Return (x, y) of the center of cell containing provided text 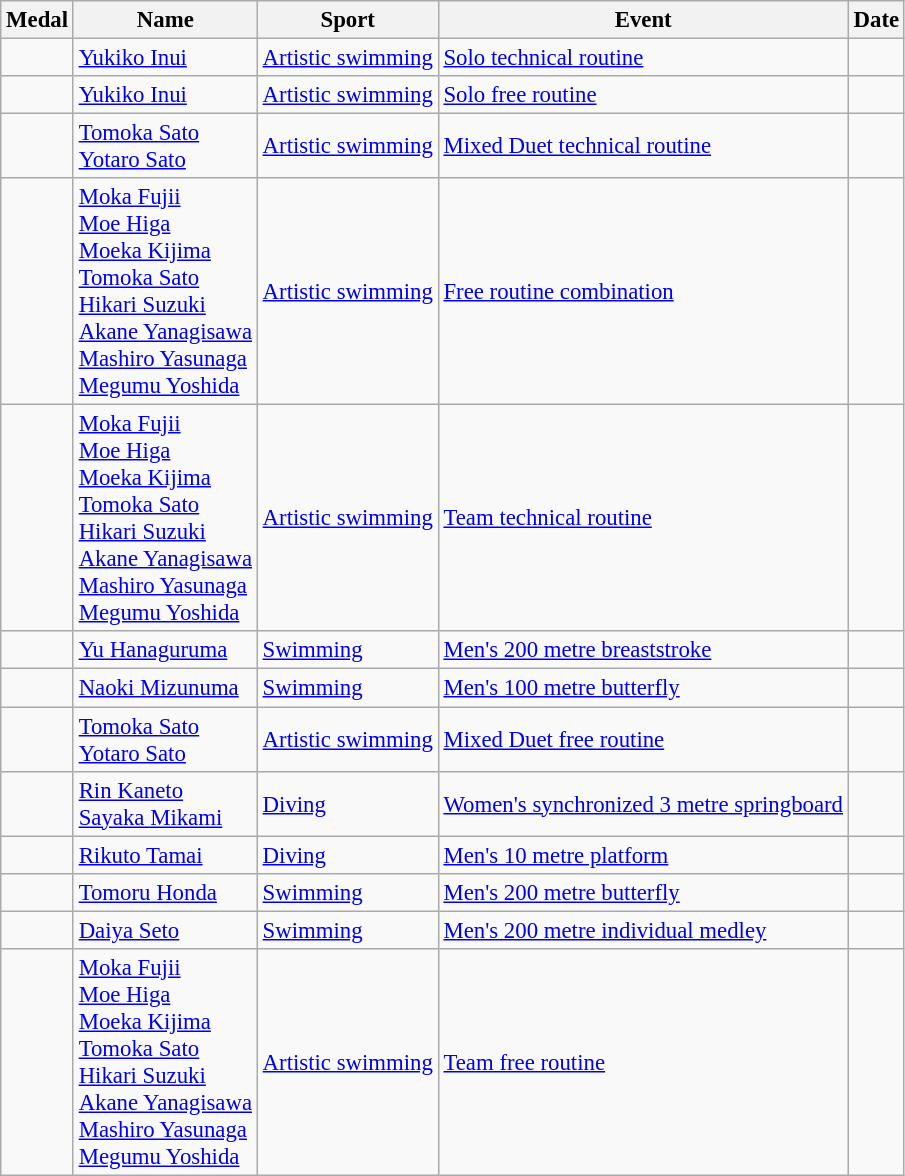
Mixed Duet free routine (643, 740)
Men's 10 metre platform (643, 855)
Name (165, 20)
Men's 200 metre individual medley (643, 930)
Naoki Mizunuma (165, 688)
Date (876, 20)
Event (643, 20)
Solo free routine (643, 95)
Solo technical routine (643, 58)
Rikuto Tamai (165, 855)
Team free routine (643, 1062)
Men's 200 metre butterfly (643, 892)
Mixed Duet technical routine (643, 146)
Tomoru Honda (165, 892)
Free routine combination (643, 292)
Team technical routine (643, 518)
Yu Hanaguruma (165, 651)
Rin KanetoSayaka Mikami (165, 804)
Sport (348, 20)
Men's 100 metre butterfly (643, 688)
Men's 200 metre breaststroke (643, 651)
Medal (38, 20)
Women's synchronized 3 metre springboard (643, 804)
Daiya Seto (165, 930)
